Scan for the cell matching the given text and deliver its [X, Y] coordinate at center. 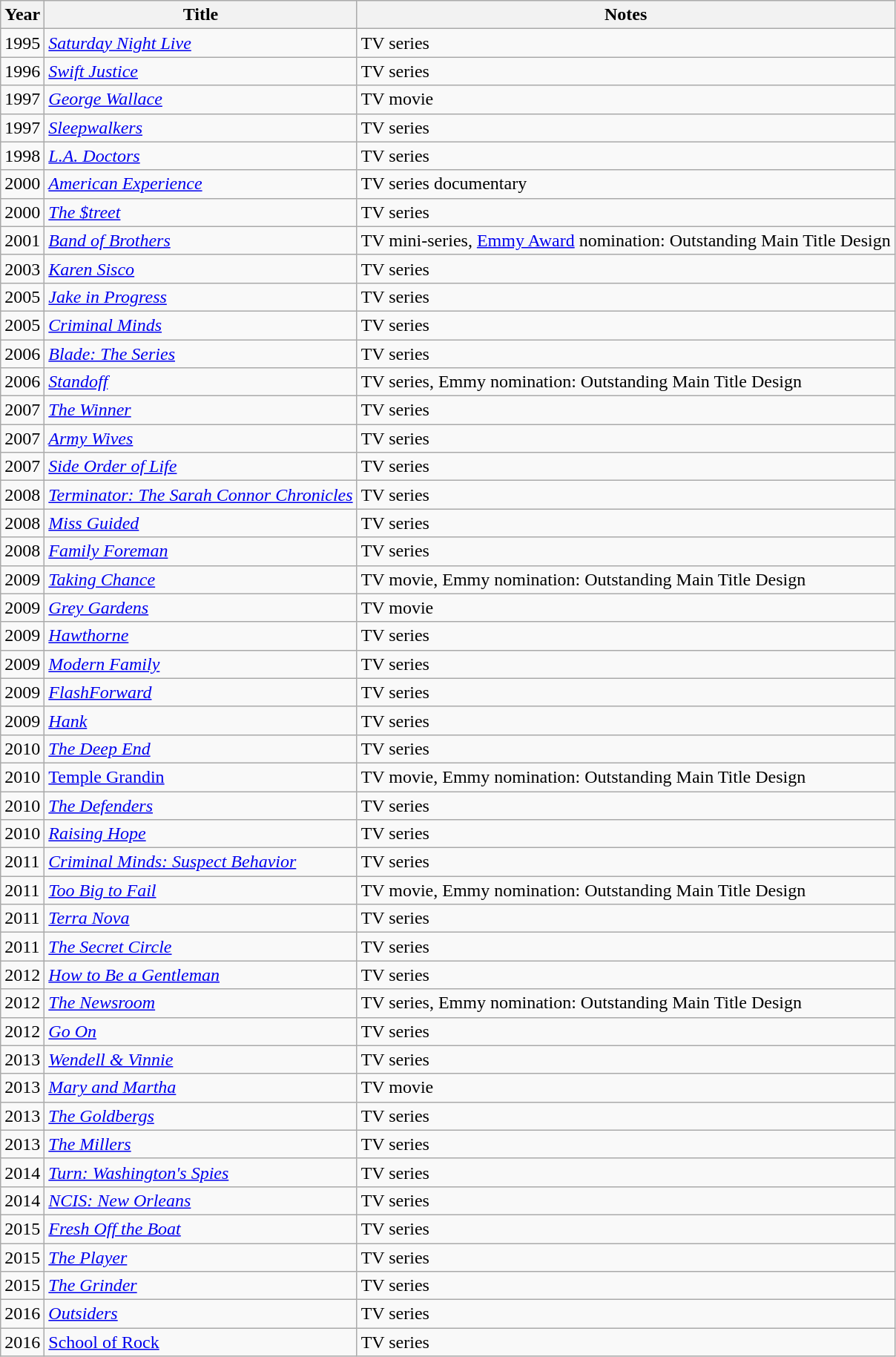
Taking Chance [200, 579]
The Secret Circle [200, 947]
Grey Gardens [200, 608]
Fresh Off the Boat [200, 1229]
Miss Guided [200, 523]
Sleepwalkers [200, 128]
Saturday Night Live [200, 43]
Too Big to Fail [200, 890]
The Player [200, 1258]
Karen Sisco [200, 269]
Terra Nova [200, 919]
Go On [200, 1031]
Raising Hope [200, 834]
Criminal Minds: Suspect Behavior [200, 862]
The Newsroom [200, 1003]
FlashForward [200, 692]
The Deep End [200, 749]
The Defenders [200, 805]
Standoff [200, 382]
Mary and Martha [200, 1088]
L.A. Doctors [200, 156]
2001 [22, 240]
Criminal Minds [200, 325]
Side Order of Life [200, 467]
Outsiders [200, 1314]
Army Wives [200, 438]
2003 [22, 269]
TV mini-series, Emmy Award nomination: Outstanding Main Title Design [626, 240]
George Wallace [200, 99]
School of Rock [200, 1342]
The Millers [200, 1144]
How to Be a Gentleman [200, 975]
Year [22, 15]
Temple Grandin [200, 777]
Title [200, 15]
The Grinder [200, 1286]
Wendell & Vinnie [200, 1059]
The Winner [200, 410]
Blade: The Series [200, 354]
Hank [200, 720]
The Goldbergs [200, 1116]
Band of Brothers [200, 240]
Jake in Progress [200, 297]
1995 [22, 43]
Turn: Washington's Spies [200, 1172]
TV series documentary [626, 184]
Terminator: The Sarah Connor Chronicles [200, 495]
Modern Family [200, 664]
Swift Justice [200, 71]
The $treet [200, 212]
Notes [626, 15]
Hawthorne [200, 636]
1998 [22, 156]
Family Foreman [200, 551]
American Experience [200, 184]
1996 [22, 71]
NCIS: New Orleans [200, 1200]
